Extract the (X, Y) coordinate from the center of the cell holding the provided text.  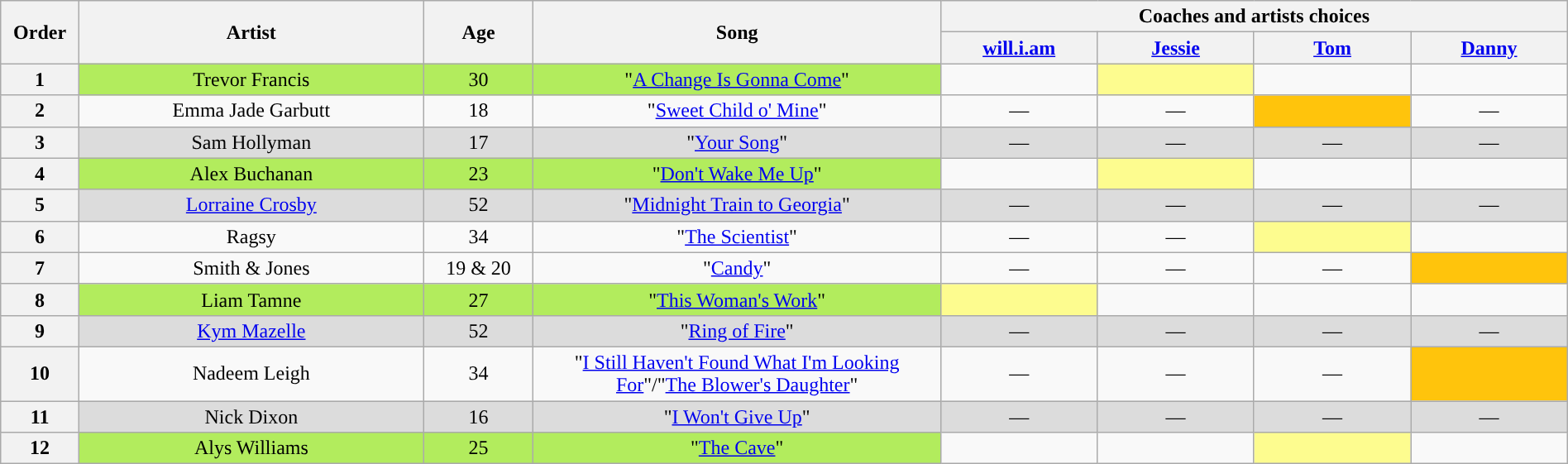
Emma Jade Garbutt (251, 111)
10 (40, 374)
16 (478, 416)
"Candy" (738, 268)
17 (478, 142)
"I Still Haven't Found What I'm Looking For"/"The Blower's Daughter" (738, 374)
Sam Hollyman (251, 142)
Danny (1489, 48)
25 (478, 448)
Kym Mazelle (251, 331)
23 (478, 174)
will.i.am (1019, 48)
Tom (1331, 48)
"I Won't Give Up" (738, 416)
"Don't Wake Me Up" (738, 174)
5 (40, 205)
12 (40, 448)
11 (40, 416)
"The Cave" (738, 448)
27 (478, 299)
Order (40, 32)
"A Change Is Gonna Come" (738, 79)
Coaches and artists choices (1254, 17)
Age (478, 32)
Ragsy (251, 237)
Lorraine Crosby (251, 205)
Nadeem Leigh (251, 374)
8 (40, 299)
1 (40, 79)
Artist (251, 32)
2 (40, 111)
30 (478, 79)
"The Scientist" (738, 237)
"Sweet Child o' Mine" (738, 111)
Jessie (1176, 48)
"Midnight Train to Georgia" (738, 205)
3 (40, 142)
7 (40, 268)
Song (738, 32)
Liam Tamne (251, 299)
"Your Song" (738, 142)
Nick Dixon (251, 416)
Trevor Francis (251, 79)
Smith & Jones (251, 268)
19 & 20 (478, 268)
4 (40, 174)
Alys Williams (251, 448)
9 (40, 331)
"Ring of Fire" (738, 331)
Alex Buchanan (251, 174)
18 (478, 111)
6 (40, 237)
"This Woman's Work" (738, 299)
